Search for the cell housing the specified text and yield its (x, y) center coordinate. 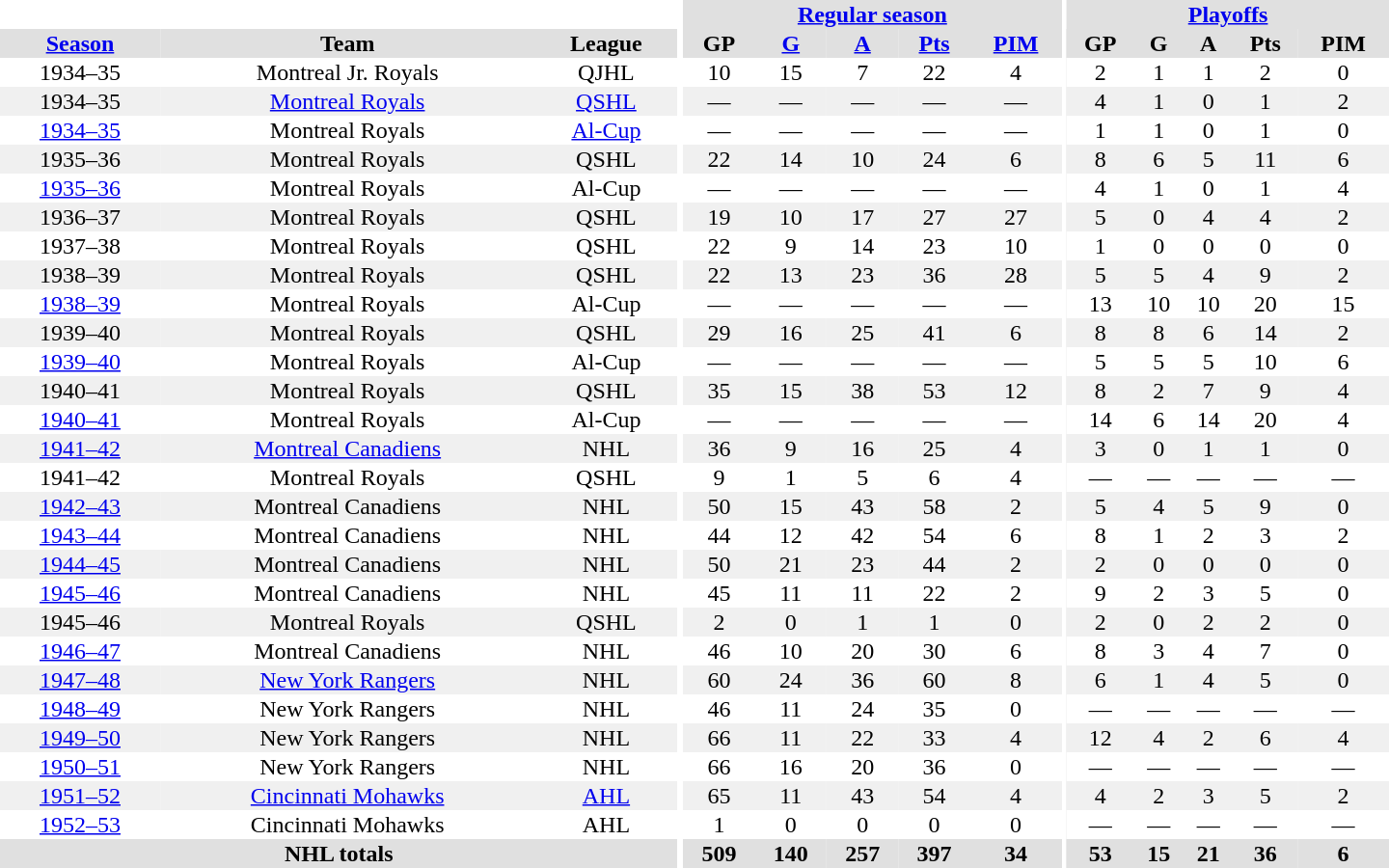
19 (719, 217)
1948–49 (80, 709)
1950–51 (80, 767)
1943–44 (80, 535)
Regular season (872, 14)
397 (934, 854)
58 (934, 506)
140 (791, 854)
65 (719, 796)
33 (934, 738)
Season (80, 43)
30 (934, 651)
257 (862, 854)
1944–45 (80, 564)
509 (719, 854)
NHL totals (340, 854)
34 (1017, 854)
17 (862, 217)
1947–48 (80, 680)
38 (862, 391)
42 (862, 535)
League (606, 43)
1946–47 (80, 651)
1951–52 (80, 796)
Playoffs (1228, 14)
29 (719, 333)
28 (1017, 275)
1942–43 (80, 506)
Team (347, 43)
1937–38 (80, 246)
41 (934, 333)
QJHL (606, 72)
Montreal Jr. Royals (347, 72)
1952–53 (80, 825)
1949–50 (80, 738)
1936–37 (80, 217)
45 (719, 593)
